Determine the (x, y) coordinate at the center of the cell enclosing the given text.  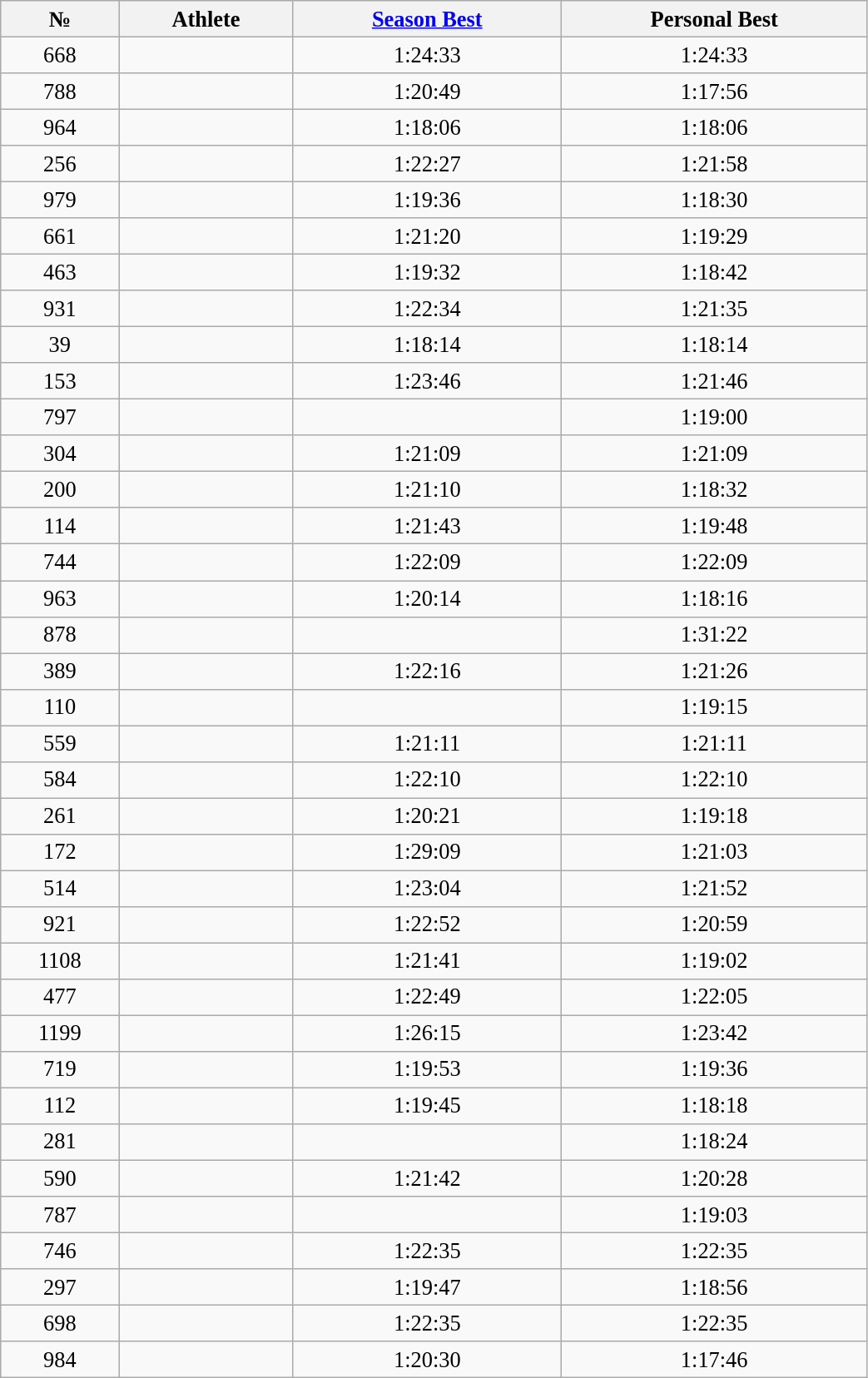
1:22:52 (427, 924)
1:26:15 (427, 1033)
1:19:02 (714, 961)
1:19:45 (427, 1106)
1:31:22 (714, 635)
514 (60, 888)
1:19:00 (714, 417)
1:21:58 (714, 164)
1:19:18 (714, 815)
1:18:16 (714, 598)
153 (60, 381)
1:20:30 (427, 1360)
39 (60, 344)
1:18:32 (714, 489)
788 (60, 91)
1:21:46 (714, 381)
304 (60, 454)
744 (60, 563)
1:21:41 (427, 961)
1108 (60, 961)
719 (60, 1069)
661 (60, 236)
1:22:05 (714, 997)
1:21:03 (714, 852)
1199 (60, 1033)
114 (60, 526)
Personal Best (714, 18)
1:23:46 (427, 381)
1:19:53 (427, 1069)
1:21:52 (714, 888)
1:21:42 (427, 1178)
668 (60, 55)
1:19:03 (714, 1214)
1:19:48 (714, 526)
1:18:56 (714, 1286)
1:18:42 (714, 272)
1:22:16 (427, 671)
1:20:21 (427, 815)
878 (60, 635)
1:23:42 (714, 1033)
984 (60, 1360)
1:18:24 (714, 1142)
1:17:46 (714, 1360)
1:21:43 (427, 526)
964 (60, 127)
172 (60, 852)
797 (60, 417)
1:23:04 (427, 888)
931 (60, 309)
559 (60, 743)
979 (60, 200)
1:19:47 (427, 1286)
1:19:15 (714, 707)
698 (60, 1323)
389 (60, 671)
261 (60, 815)
110 (60, 707)
1:19:32 (427, 272)
1:29:09 (427, 852)
1:21:10 (427, 489)
1:18:30 (714, 200)
1:21:20 (427, 236)
1:17:56 (714, 91)
1:19:29 (714, 236)
1:21:26 (714, 671)
1:20:59 (714, 924)
477 (60, 997)
1:22:49 (427, 997)
1:21:35 (714, 309)
963 (60, 598)
1:20:49 (427, 91)
584 (60, 780)
281 (60, 1142)
112 (60, 1106)
1:22:34 (427, 309)
746 (60, 1251)
Season Best (427, 18)
200 (60, 489)
1:20:28 (714, 1178)
787 (60, 1214)
1:20:14 (427, 598)
297 (60, 1286)
921 (60, 924)
463 (60, 272)
590 (60, 1178)
№ (60, 18)
256 (60, 164)
Athlete (206, 18)
1:22:27 (427, 164)
1:18:18 (714, 1106)
